Determine the (X, Y) coordinate at the center of the cell enclosing the given text.  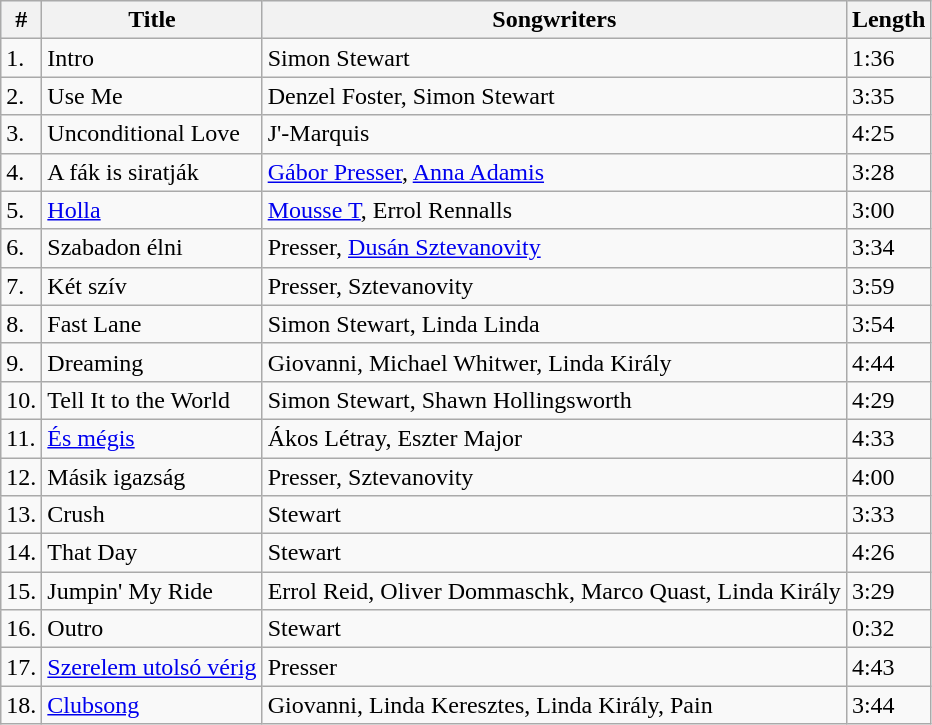
12. (22, 477)
Szabadon élni (152, 248)
4:44 (888, 362)
Holla (152, 210)
3:34 (888, 248)
Giovanni, Michael Whitwer, Linda Király (554, 362)
7. (22, 286)
15. (22, 591)
Presser, Dusán Sztevanovity (554, 248)
4:43 (888, 667)
Szerelem utolsó vérig (152, 667)
0:32 (888, 629)
That Day (152, 553)
4. (22, 172)
Gábor Presser, Anna Adamis (554, 172)
Simon Stewart (554, 58)
És mégis (152, 438)
Jumpin' My Ride (152, 591)
5. (22, 210)
6. (22, 248)
Length (888, 20)
10. (22, 400)
Intro (152, 58)
3:00 (888, 210)
Songwriters (554, 20)
4:25 (888, 134)
4:26 (888, 553)
4:33 (888, 438)
3:35 (888, 96)
3:33 (888, 515)
3:59 (888, 286)
3:54 (888, 324)
3. (22, 134)
3:28 (888, 172)
Denzel Foster, Simon Stewart (554, 96)
Errol Reid, Oliver Dommaschk, Marco Quast, Linda Király (554, 591)
17. (22, 667)
9. (22, 362)
Ákos Létray, Eszter Major (554, 438)
11. (22, 438)
1:36 (888, 58)
Dreaming (152, 362)
Crush (152, 515)
16. (22, 629)
Mousse T, Errol Rennalls (554, 210)
Másik igazság (152, 477)
3:29 (888, 591)
4:29 (888, 400)
# (22, 20)
Simon Stewart, Shawn Hollingsworth (554, 400)
8. (22, 324)
13. (22, 515)
4:00 (888, 477)
2. (22, 96)
A fák is siratják (152, 172)
Title (152, 20)
Giovanni, Linda Keresztes, Linda Király, Pain (554, 705)
1. (22, 58)
3:44 (888, 705)
Clubsong (152, 705)
18. (22, 705)
14. (22, 553)
J'-Marquis (554, 134)
Simon Stewart, Linda Linda (554, 324)
Use Me (152, 96)
Presser (554, 667)
Unconditional Love (152, 134)
Tell It to the World (152, 400)
Két szív (152, 286)
Fast Lane (152, 324)
Outro (152, 629)
